Pinpoint the cell where the given text exists, returning its (X, Y) midpoint coordinate. 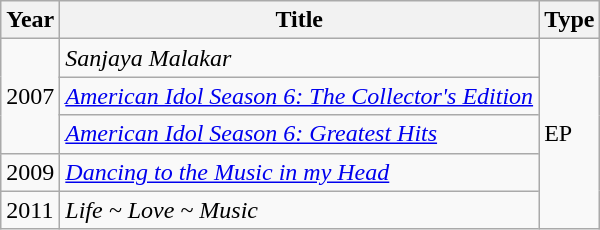
2011 (30, 210)
2007 (30, 96)
American Idol Season 6: The Collector's Edition (300, 96)
American Idol Season 6: Greatest Hits (300, 134)
EP (570, 134)
Type (570, 20)
Sanjaya Malakar (300, 58)
Year (30, 20)
Life ~ Love ~ Music (300, 210)
2009 (30, 172)
Dancing to the Music in my Head (300, 172)
Title (300, 20)
